Identify which cell holds the provided text, then report its [X, Y] central coordinate. 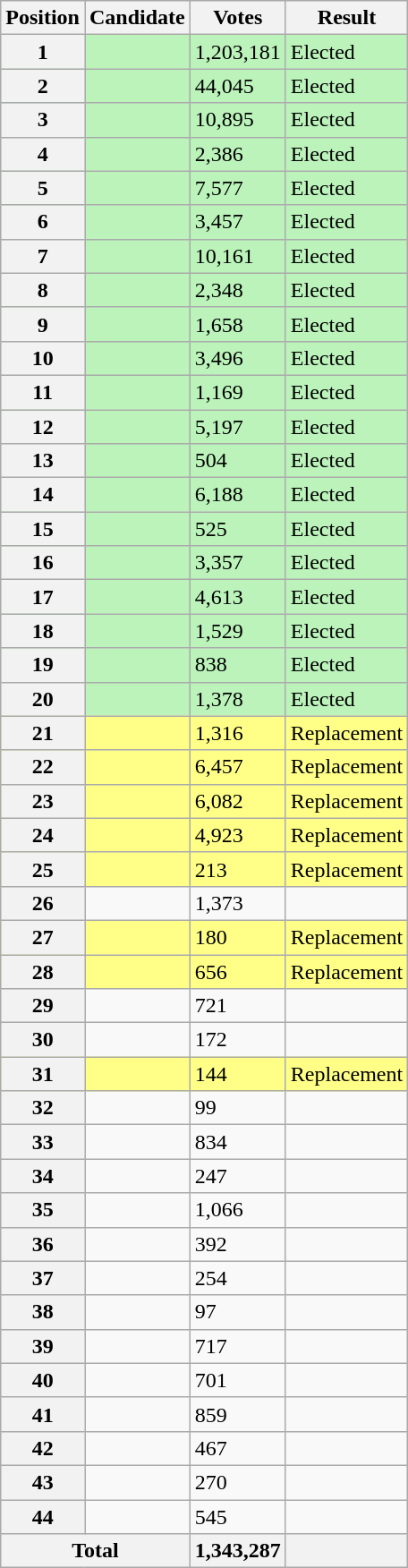
6,188 [238, 495]
14 [43, 495]
22 [43, 767]
36 [43, 1244]
1 [43, 52]
1,066 [238, 1210]
41 [43, 1414]
31 [43, 1074]
10,161 [238, 256]
5,197 [238, 427]
25 [43, 869]
Votes [238, 18]
12 [43, 427]
19 [43, 665]
29 [43, 1006]
6,457 [238, 767]
1,529 [238, 631]
15 [43, 529]
37 [43, 1278]
270 [238, 1482]
467 [238, 1448]
525 [238, 529]
717 [238, 1346]
34 [43, 1176]
254 [238, 1278]
18 [43, 631]
Result [346, 18]
247 [238, 1176]
Total [96, 1551]
9 [43, 324]
17 [43, 597]
7 [43, 256]
701 [238, 1380]
Candidate [137, 18]
39 [43, 1346]
656 [238, 971]
33 [43, 1142]
11 [43, 392]
Position [43, 18]
23 [43, 801]
1,343,287 [238, 1551]
10,895 [238, 120]
6 [43, 222]
27 [43, 937]
10 [43, 358]
1,378 [238, 699]
38 [43, 1312]
7,577 [238, 188]
4 [43, 154]
1,658 [238, 324]
4,613 [238, 597]
213 [238, 869]
43 [43, 1482]
16 [43, 563]
180 [238, 937]
42 [43, 1448]
144 [238, 1074]
24 [43, 835]
40 [43, 1380]
8 [43, 290]
3 [43, 120]
20 [43, 699]
1,316 [238, 733]
35 [43, 1210]
5 [43, 188]
3,357 [238, 563]
838 [238, 665]
3,496 [238, 358]
1,373 [238, 903]
21 [43, 733]
2,386 [238, 154]
2 [43, 86]
2,348 [238, 290]
13 [43, 461]
32 [43, 1108]
392 [238, 1244]
44,045 [238, 86]
721 [238, 1006]
1,203,181 [238, 52]
30 [43, 1040]
26 [43, 903]
3,457 [238, 222]
97 [238, 1312]
859 [238, 1414]
44 [43, 1517]
172 [238, 1040]
545 [238, 1517]
834 [238, 1142]
504 [238, 461]
4,923 [238, 835]
99 [238, 1108]
6,082 [238, 801]
28 [43, 971]
1,169 [238, 392]
